For the text-containing cell, return its midpoint in [x, y] coordinate format. 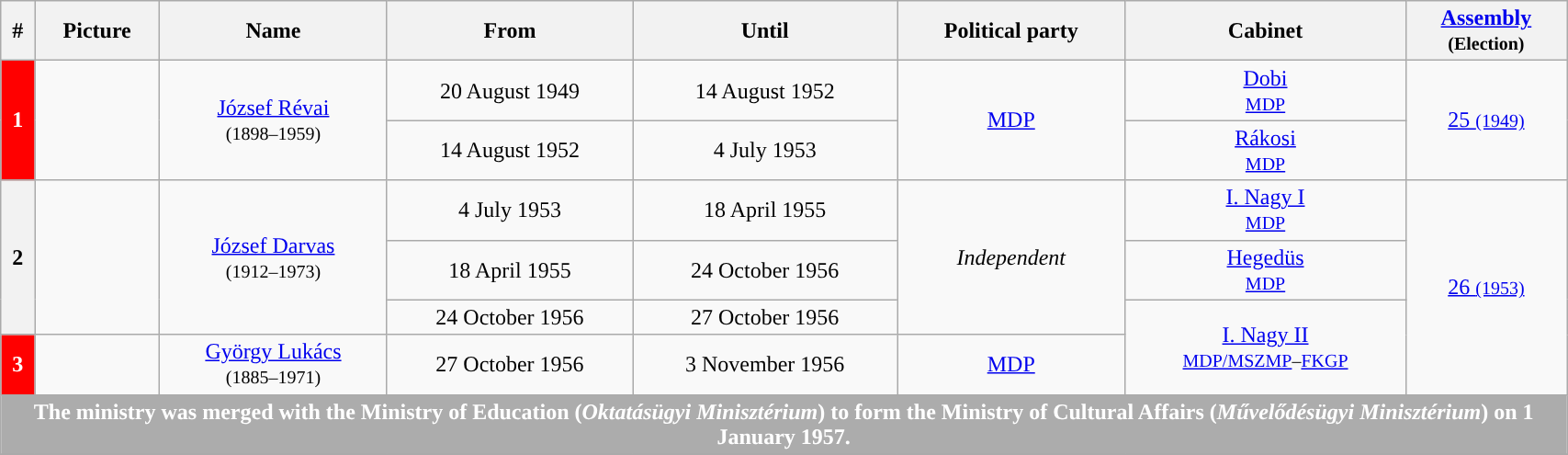
26 (1953) [1486, 287]
József Darvas(1912–1973) [274, 257]
Cabinet [1266, 31]
György Lukács(1885–1971) [274, 364]
3 November 1956 [765, 364]
2 [18, 257]
25 (1949) [1486, 120]
Name [274, 31]
Assembly(Election) [1486, 31]
From [510, 31]
József Révai(1898–1959) [274, 120]
Political party [1011, 31]
I. Nagy IMDP [1266, 210]
Until [765, 31]
Picture [97, 31]
Independent [1011, 257]
1 [18, 120]
I. Nagy IIMDP/MSZMP–FKGP [1266, 347]
DobiMDP [1266, 90]
# [18, 31]
3 [18, 364]
20 August 1949 [510, 90]
HegedüsMDP [1266, 270]
RákosiMDP [1266, 151]
